Search for the cell housing the specified text and yield its [x, y] center coordinate. 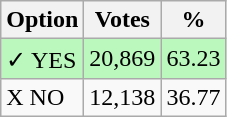
20,869 [122, 59]
36.77 [194, 97]
Votes [122, 20]
✓ YES [42, 59]
12,138 [122, 97]
63.23 [194, 59]
Option [42, 20]
% [194, 20]
X NO [42, 97]
